Locate the cell with the specified text and output its [x, y] center coordinate. 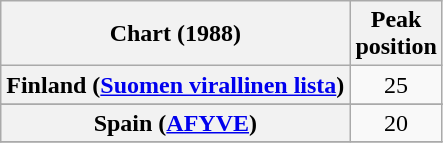
25 [396, 85]
20 [396, 123]
Chart (1988) [176, 34]
Peakposition [396, 34]
Spain (AFYVE) [176, 123]
Finland (Suomen virallinen lista) [176, 85]
